From the cell containing the given text, extract its center point as (X, Y) coordinate. 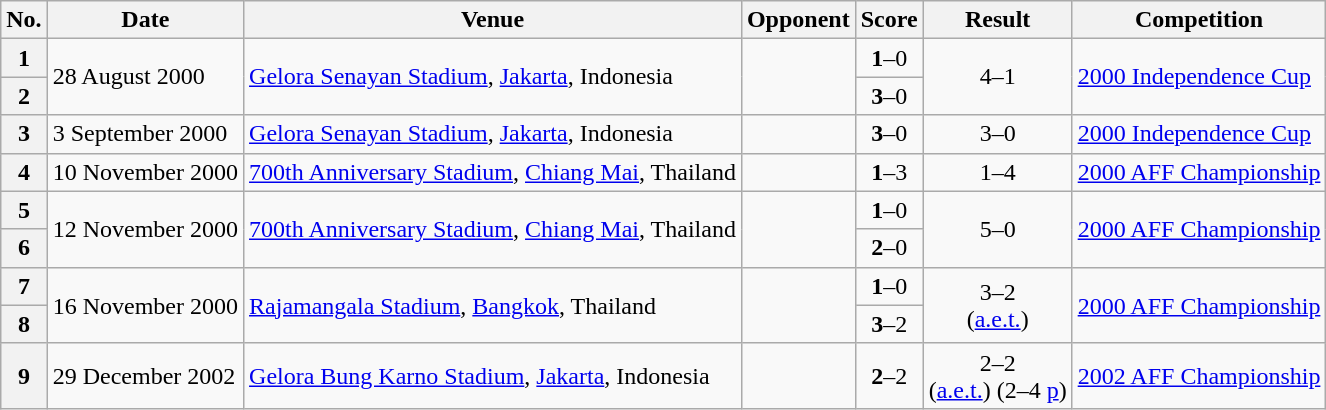
2002 AFF Championship (1199, 376)
2 (24, 96)
2–0 (889, 248)
8 (24, 324)
5–0 (998, 229)
Score (889, 20)
4 (24, 172)
Rajamangala Stadium, Bangkok, Thailand (493, 305)
9 (24, 376)
No. (24, 20)
Result (998, 20)
4–1 (998, 77)
1–3 (889, 172)
2–2 (889, 376)
1–4 (998, 172)
Opponent (798, 20)
1 (24, 58)
10 November 2000 (145, 172)
7 (24, 286)
Venue (493, 20)
Competition (1199, 20)
29 December 2002 (145, 376)
Gelora Bung Karno Stadium, Jakarta, Indonesia (493, 376)
16 November 2000 (145, 305)
28 August 2000 (145, 77)
6 (24, 248)
Date (145, 20)
2–2(a.e.t.) (2–4 p) (998, 376)
5 (24, 210)
3 September 2000 (145, 134)
12 November 2000 (145, 229)
3–2 (889, 324)
3 (24, 134)
3–2(a.e.t.) (998, 305)
